Provide the [x, y] coordinate of the cell's center where the given text is located.  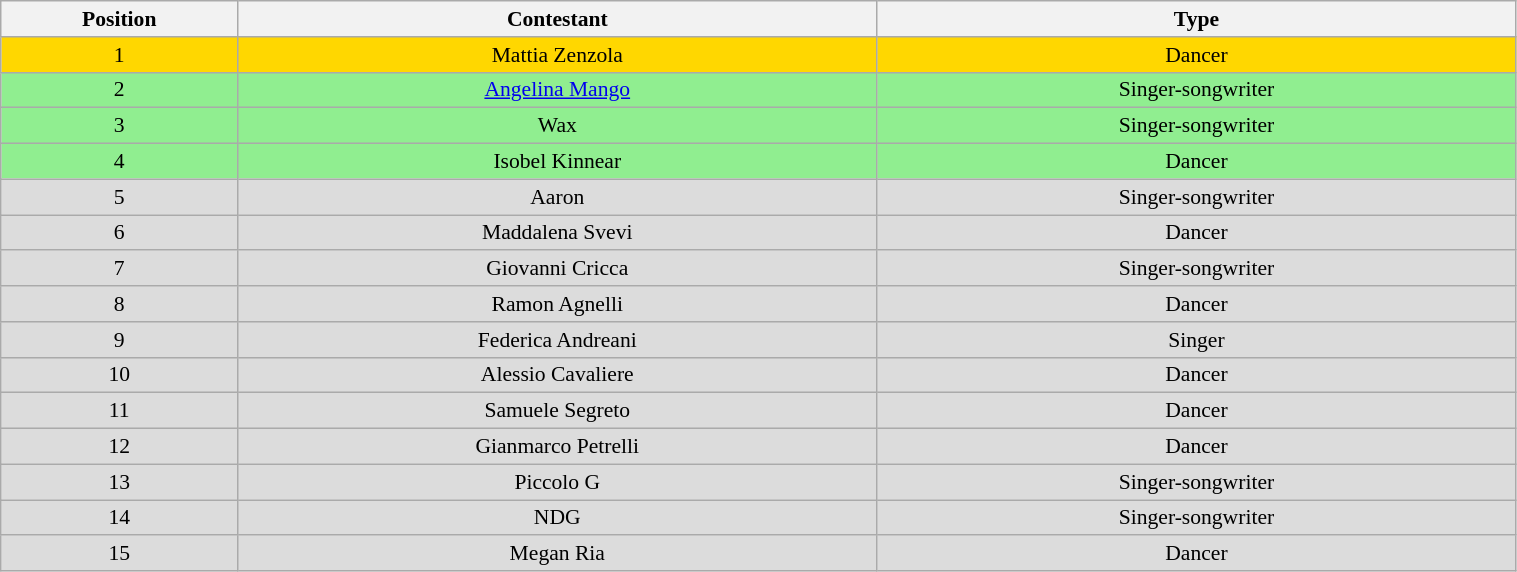
Giovanni Cricca [558, 269]
Maddalena Svevi [558, 233]
8 [120, 304]
NDG [558, 518]
11 [120, 411]
2 [120, 90]
15 [120, 554]
4 [120, 162]
12 [120, 447]
Angelina Mango [558, 90]
Singer [1196, 340]
Position [120, 19]
5 [120, 197]
Alessio Cavaliere [558, 375]
Ramon Agnelli [558, 304]
Megan Ria [558, 554]
Federica Andreani [558, 340]
Gianmarco Petrelli [558, 447]
Piccolo G [558, 482]
7 [120, 269]
13 [120, 482]
1 [120, 55]
Samuele Segreto [558, 411]
Mattia Zenzola [558, 55]
14 [120, 518]
6 [120, 233]
3 [120, 126]
Wax [558, 126]
Type [1196, 19]
Contestant [558, 19]
Isobel Kinnear [558, 162]
9 [120, 340]
Aaron [558, 197]
10 [120, 375]
